Identify which cell holds the provided text, then report its (X, Y) central coordinate. 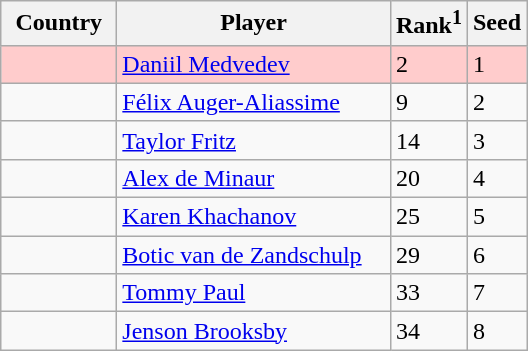
9 (428, 102)
Alex de Minaur (254, 178)
Daniil Medvedev (254, 64)
1 (496, 64)
3 (496, 140)
Jenson Brooksby (254, 331)
4 (496, 178)
Taylor Fritz (254, 140)
34 (428, 331)
29 (428, 255)
6 (496, 255)
25 (428, 217)
7 (496, 293)
Karen Khachanov (254, 217)
Botic van de Zandschulp (254, 255)
8 (496, 331)
Félix Auger-Aliassime (254, 102)
5 (496, 217)
Country (59, 24)
Tommy Paul (254, 293)
Rank1 (428, 24)
Seed (496, 24)
Player (254, 24)
20 (428, 178)
33 (428, 293)
14 (428, 140)
